Identify which cell holds the provided text, then report its (x, y) central coordinate. 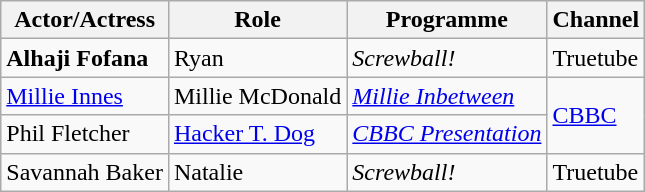
Actor/Actress (85, 20)
Millie Inbetween (447, 96)
Programme (447, 20)
Ryan (257, 58)
Phil Fletcher (85, 134)
Millie McDonald (257, 96)
CBBC (596, 115)
Hacker T. Dog (257, 134)
Channel (596, 20)
Role (257, 20)
Millie Innes (85, 96)
Natalie (257, 172)
Alhaji Fofana (85, 58)
Savannah Baker (85, 172)
CBBC Presentation (447, 134)
